Capture the cell that displays the provided text and extract its (X, Y) central coordinate. 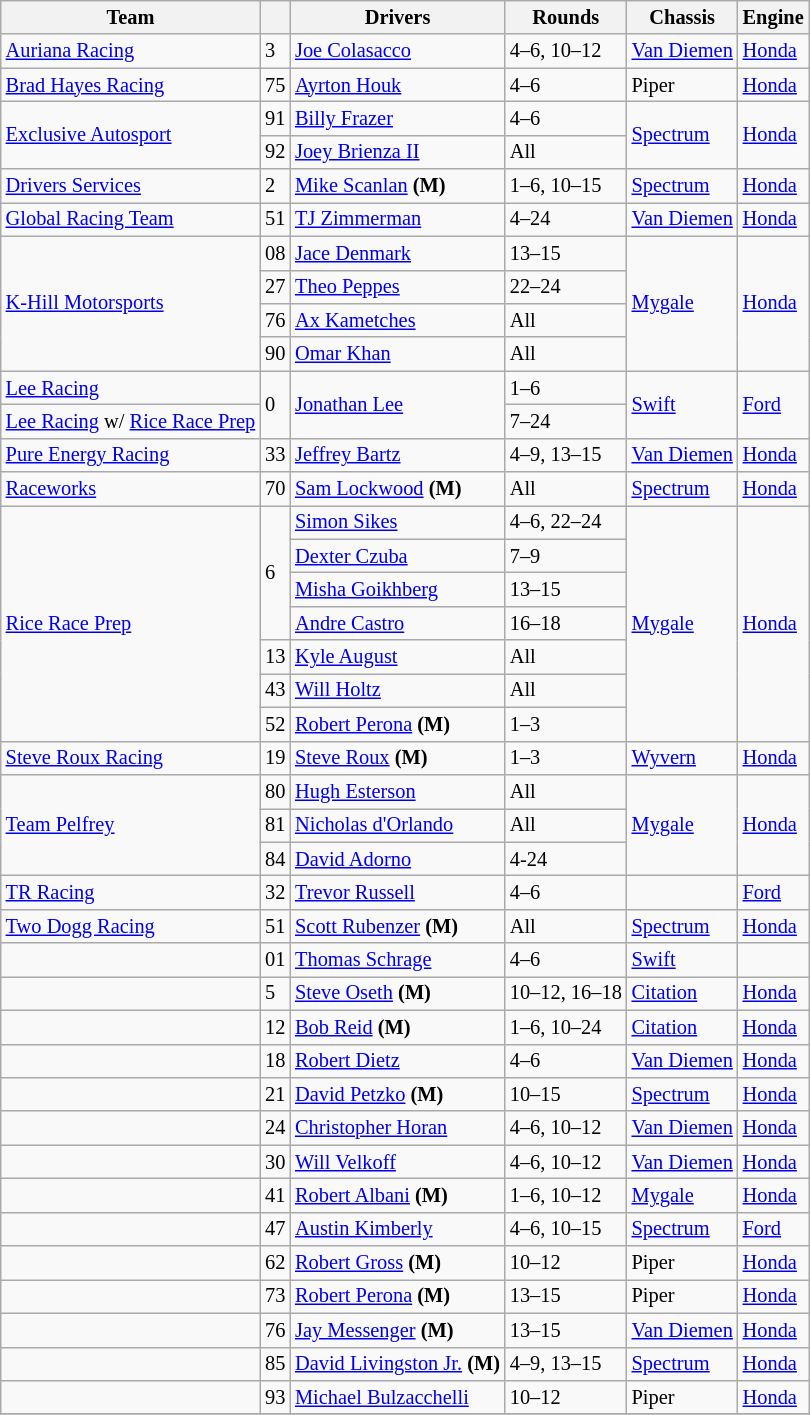
1–6, 10–12 (566, 1195)
Ax Kametches (398, 320)
Simon Sikes (398, 522)
Nicholas d'Orlando (398, 825)
Drivers Services (130, 186)
22–24 (566, 287)
Steve Roux (M) (398, 758)
16–18 (566, 623)
75 (275, 85)
41 (275, 1195)
Steve Roux Racing (130, 758)
Rice Race Prep (130, 623)
Bob Reid (M) (398, 1027)
Rounds (566, 17)
Mike Scanlan (M) (398, 186)
K-Hill Motorsports (130, 304)
Kyle August (398, 657)
84 (275, 859)
Scott Rubenzer (M) (398, 926)
92 (275, 152)
Global Racing Team (130, 219)
13 (275, 657)
Joey Brienza II (398, 152)
80 (275, 791)
Andre Castro (398, 623)
85 (275, 1364)
7–9 (566, 556)
1–6, 10–15 (566, 186)
1–6, 10–24 (566, 1027)
Robert Gross (M) (398, 1263)
24 (275, 1128)
10–12, 16–18 (566, 993)
Ayrton Houk (398, 85)
0 (275, 404)
91 (275, 118)
27 (275, 287)
3 (275, 51)
5 (275, 993)
Drivers (398, 17)
30 (275, 1162)
Trevor Russell (398, 892)
47 (275, 1229)
Will Holtz (398, 690)
Brad Hayes Racing (130, 85)
Lee Racing (130, 388)
90 (275, 354)
David Livingston Jr. (M) (398, 1364)
Auriana Racing (130, 51)
4–6, 10–15 (566, 1229)
81 (275, 825)
Theo Peppes (398, 287)
Jonathan Lee (398, 404)
Sam Lockwood (M) (398, 489)
08 (275, 253)
12 (275, 1027)
Billy Frazer (398, 118)
7–24 (566, 421)
Joe Colasacco (398, 51)
Will Velkoff (398, 1162)
Misha Goikhberg (398, 589)
01 (275, 960)
Jace Denmark (398, 253)
18 (275, 1061)
19 (275, 758)
Thomas Schrage (398, 960)
21 (275, 1094)
Engine (774, 17)
Jay Messenger (M) (398, 1330)
Pure Energy Racing (130, 455)
93 (275, 1397)
62 (275, 1263)
1–6 (566, 388)
Wyvern (682, 758)
Jeffrey Bartz (398, 455)
4–6, 22–24 (566, 522)
Omar Khan (398, 354)
Hugh Esterson (398, 791)
Christopher Horan (398, 1128)
Robert Dietz (398, 1061)
32 (275, 892)
10–15 (566, 1094)
David Petzko (M) (398, 1094)
4–24 (566, 219)
Steve Oseth (M) (398, 993)
6 (275, 572)
Two Dogg Racing (130, 926)
Chassis (682, 17)
Exclusive Autosport (130, 134)
Raceworks (130, 489)
73 (275, 1296)
4-24 (566, 859)
70 (275, 489)
Michael Bulzacchelli (398, 1397)
2 (275, 186)
Dexter Czuba (398, 556)
33 (275, 455)
Team Pelfrey (130, 824)
Austin Kimberly (398, 1229)
David Adorno (398, 859)
Team (130, 17)
TR Racing (130, 892)
52 (275, 724)
Robert Albani (M) (398, 1195)
Lee Racing w/ Rice Race Prep (130, 421)
TJ Zimmerman (398, 219)
43 (275, 690)
